Determine the [X, Y] coordinate at the center of the cell enclosing the given text.  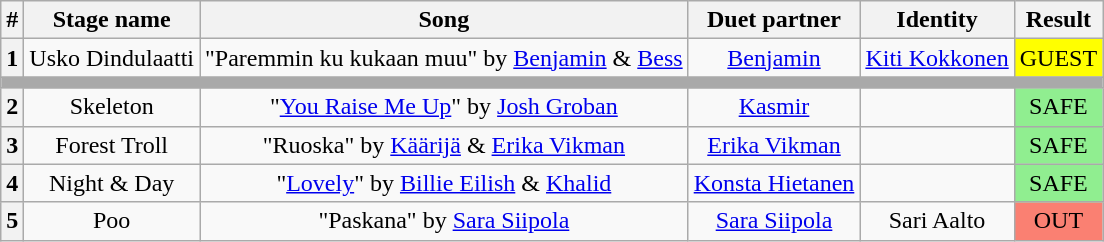
Poo [112, 221]
"Lovely" by Billie Eilish & Khalid [444, 183]
"Paskana" by Sara Siipola [444, 221]
"You Raise Me Up" by Josh Groban [444, 107]
2 [12, 107]
Konsta Hietanen [774, 183]
Identity [937, 20]
Duet partner [774, 20]
Sari Aalto [937, 221]
Night & Day [112, 183]
Kiti Kokkonen [937, 58]
Erika Vikman [774, 145]
Skeleton [112, 107]
Forest Troll [112, 145]
4 [12, 183]
5 [12, 221]
GUEST [1058, 58]
1 [12, 58]
Stage name [112, 20]
Benjamin [774, 58]
Song [444, 20]
3 [12, 145]
OUT [1058, 221]
Usko Dindulaatti [112, 58]
"Paremmin ku kukaan muu" by Benjamin & Bess [444, 58]
Kasmir [774, 107]
# [12, 20]
Sara Siipola [774, 221]
"Ruoska" by Käärijä & Erika Vikman [444, 145]
Result [1058, 20]
